Output the (X, Y) coordinate of the center of the cell containing the given text.  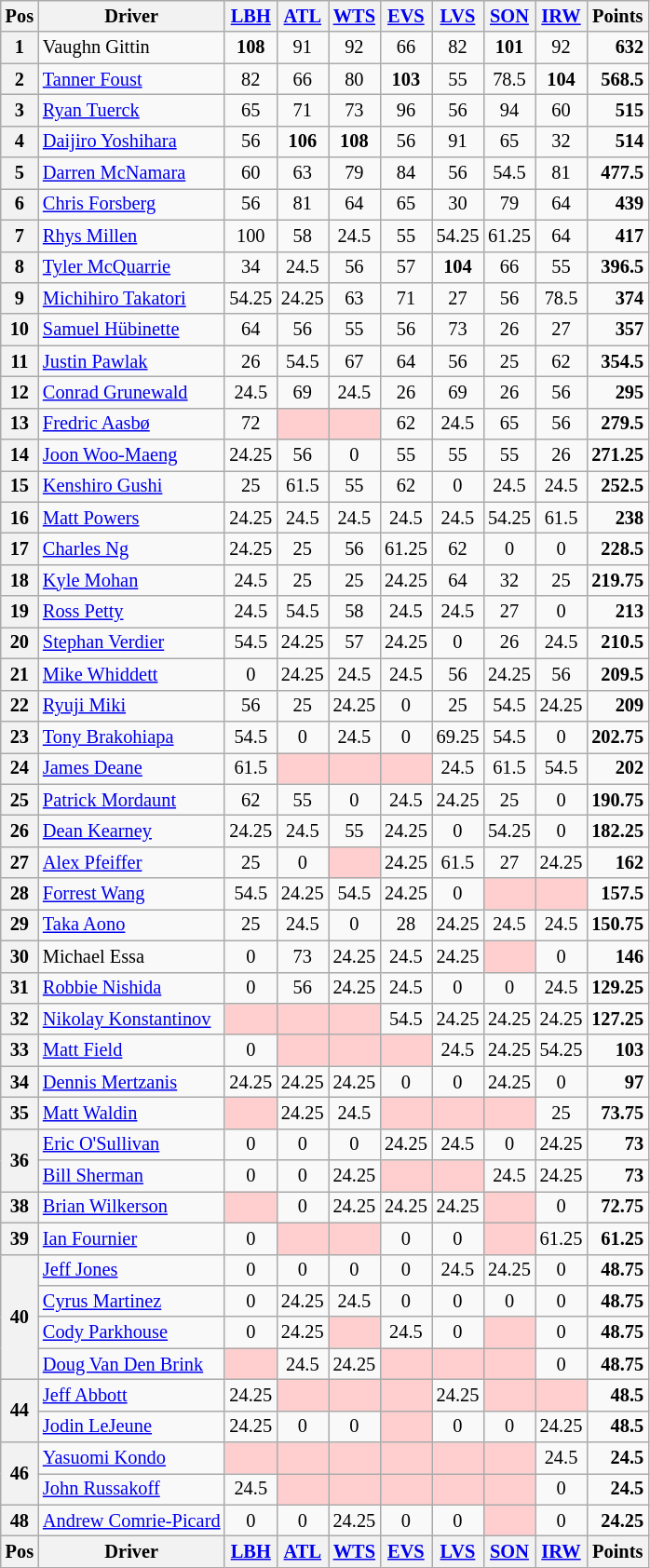
Tanner Foust (131, 79)
72 (251, 424)
4 (20, 142)
38 (20, 1207)
73.75 (617, 1113)
Taka Aono (131, 925)
Doug Van Den Brink (131, 1364)
21 (20, 674)
69.25 (458, 737)
67 (355, 361)
20 (20, 642)
Matt Field (131, 1050)
295 (617, 392)
29 (20, 925)
252.5 (617, 486)
632 (617, 47)
Cyrus Martinez (131, 1301)
Ryuji Miki (131, 706)
202 (617, 768)
202.75 (617, 737)
39 (20, 1238)
210.5 (617, 642)
Yasuomi Kondo (131, 1458)
439 (617, 204)
279.5 (617, 424)
19 (20, 612)
129.25 (617, 988)
9 (20, 298)
146 (617, 956)
417 (617, 236)
228.5 (617, 548)
Brian Wilkerson (131, 1207)
477.5 (617, 173)
Justin Pawlak (131, 361)
106 (303, 142)
35 (20, 1113)
Daijiro Yoshihara (131, 142)
568.5 (617, 79)
48 (20, 1521)
Bill Sherman (131, 1176)
Chris Forsberg (131, 204)
Jeff Jones (131, 1270)
23 (20, 737)
Jeff Abbott (131, 1395)
127.25 (617, 1019)
Vaughn Gittin (131, 47)
Kyle Mohan (131, 580)
150.75 (617, 925)
Rhys Millen (131, 236)
96 (406, 110)
Ian Fournier (131, 1238)
Alex Pfeiffer (131, 862)
271.25 (617, 455)
Nikolay Konstantinov (131, 1019)
Matt Powers (131, 518)
40 (20, 1317)
6 (20, 204)
10 (20, 330)
John Russakoff (131, 1489)
Charles Ng (131, 548)
46 (20, 1473)
Patrick Mordaunt (131, 800)
Ross Petty (131, 612)
Darren McNamara (131, 173)
209.5 (617, 674)
Dean Kearney (131, 831)
Mike Whiddett (131, 674)
2 (20, 79)
24 (20, 768)
Conrad Grunewald (131, 392)
100 (251, 236)
44 (20, 1410)
354.5 (617, 361)
101 (509, 47)
396.5 (617, 267)
157.5 (617, 894)
14 (20, 455)
Samuel Hübinette (131, 330)
5 (20, 173)
182.25 (617, 831)
Robbie Nishida (131, 988)
Matt Waldin (131, 1113)
162 (617, 862)
16 (20, 518)
Dennis Mertzanis (131, 1082)
Jodin LeJeune (131, 1426)
Tony Brakohiapa (131, 737)
213 (617, 612)
12 (20, 392)
94 (509, 110)
7 (20, 236)
13 (20, 424)
36 (20, 1160)
15 (20, 486)
514 (617, 142)
22 (20, 706)
Michihiro Takatori (131, 298)
209 (617, 706)
Michael Essa (131, 956)
11 (20, 361)
James Deane (131, 768)
Fredric Aasbø (131, 424)
33 (20, 1050)
Tyler McQuarrie (131, 267)
8 (20, 267)
Joon Woo-Maeng (131, 455)
238 (617, 518)
Ryan Tuerck (131, 110)
3 (20, 110)
Andrew Comrie-Picard (131, 1521)
Kenshiro Gushi (131, 486)
Cody Parkhouse (131, 1332)
80 (355, 79)
18 (20, 580)
31 (20, 988)
Stephan Verdier (131, 642)
84 (406, 173)
190.75 (617, 800)
97 (617, 1082)
17 (20, 548)
Eric O'Sullivan (131, 1144)
1 (20, 47)
72.75 (617, 1207)
Forrest Wang (131, 894)
219.75 (617, 580)
515 (617, 110)
374 (617, 298)
357 (617, 330)
